Scan for the cell matching the given text and deliver its (X, Y) coordinate at center. 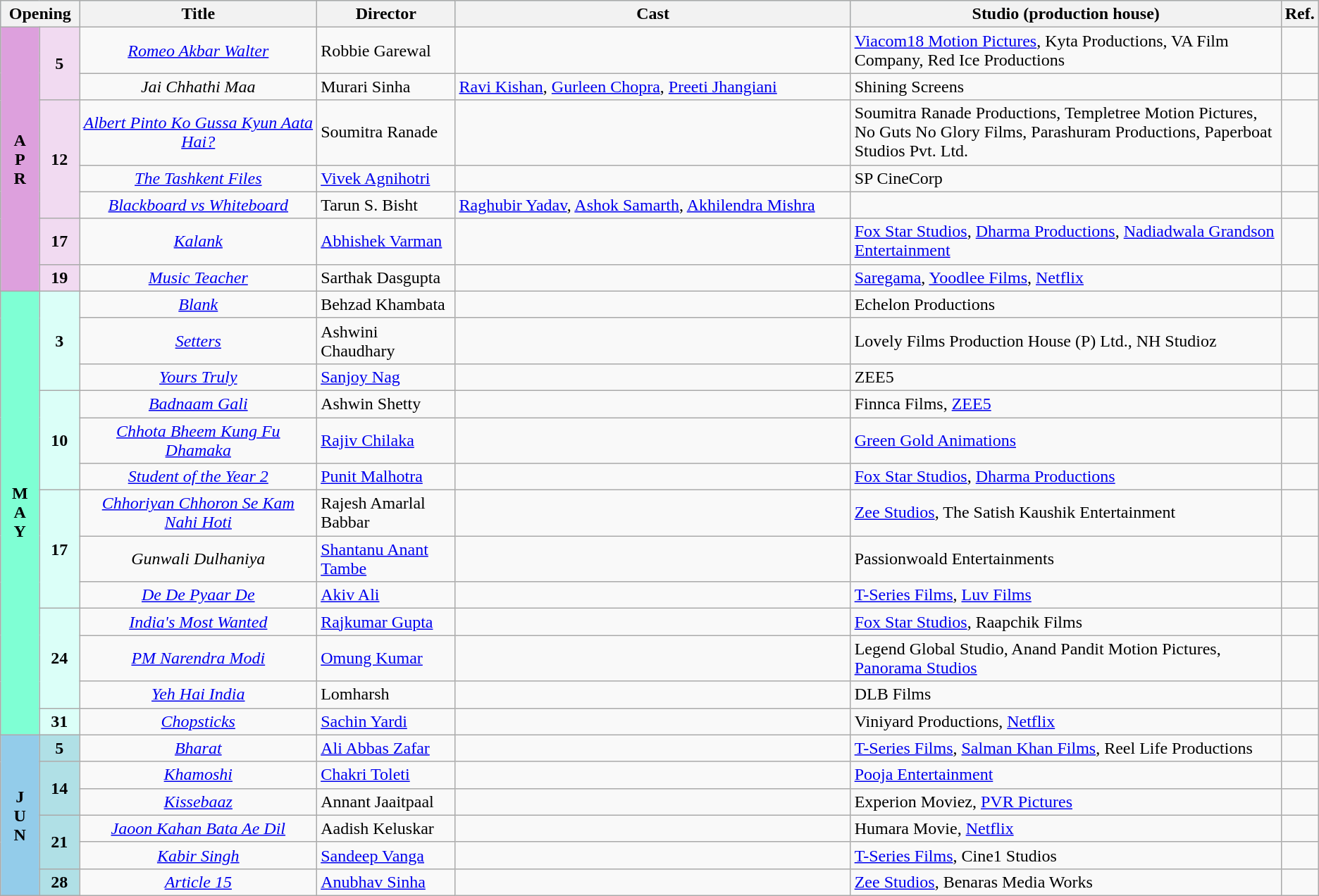
Jai Chhathi Maa (199, 87)
3 (59, 341)
21 (59, 842)
Humara Movie, Netflix (1065, 828)
Student of the Year 2 (199, 477)
Shantanu Anant Tambe (386, 559)
SP CineCorp (1065, 178)
Title (199, 14)
Fox Star Studios, Dharma Productions, Nadiadwala Grandson Entertainment (1065, 241)
Badnaam Gali (199, 404)
Albert Pinto Ko Gussa Kyun Aata Hai? (199, 132)
Passionwoald Entertainments (1065, 559)
Lomharsh (386, 695)
Saregama, Yoodlee Films, Netflix (1065, 278)
Anubhav Sinha (386, 882)
Vivek Agnihotri (386, 178)
Sarthak Dasgupta (386, 278)
Chakri Toleti (386, 775)
Shining Screens (1065, 87)
PM Narendra Modi (199, 658)
Soumitra Ranade Productions, Templetree Motion Pictures, No Guts No Glory Films, Parashuram Productions, Paperboat Studios Pvt. Ltd. (1065, 132)
Legend Global Studio, Anand Pandit Motion Pictures, Panorama Studios (1065, 658)
Director (386, 14)
Echelon Productions (1065, 304)
Yeh Hai India (199, 695)
Abhishek Varman (386, 241)
Music Teacher (199, 278)
Annant Jaaitpaal (386, 802)
31 (59, 721)
Kissebaaz (199, 802)
10 (59, 440)
Fox Star Studios, Raapchik Films (1065, 622)
Robbie Garewal (386, 51)
Sanjoy Nag (386, 377)
Aadish Keluskar (386, 828)
Ali Abbas Zafar (386, 748)
19 (59, 278)
Yours Truly (199, 377)
Green Gold Animations (1065, 440)
Tarun S. Bisht (386, 205)
Bharat (199, 748)
Studio (production house) (1065, 14)
Zee Studios, The Satish Kaushik Entertainment (1065, 513)
Chhoriyan Chhoron Se Kam Nahi Hoti (199, 513)
T-Series Films, Cine1 Studios (1065, 855)
Blackboard vs Whiteboard (199, 205)
Kabir Singh (199, 855)
Opening (40, 14)
T-Series Films, Luv Films (1065, 595)
Setters (199, 341)
APR (20, 159)
14 (59, 788)
Rajesh Amarlal Babbar (386, 513)
Gunwali Dulhaniya (199, 559)
Viniyard Productions, Netflix (1065, 721)
The Tashkent Files (199, 178)
Sachin Yardi (386, 721)
Pooja Entertainment (1065, 775)
India's Most Wanted (199, 622)
Article 15 (199, 882)
Chhota Bheem Kung Fu Dhamaka (199, 440)
Viacom18 Motion Pictures, Kyta Productions, VA Film Company, Red Ice Productions (1065, 51)
Omung Kumar (386, 658)
Experion Moviez, PVR Pictures (1065, 802)
De De Pyaar De (199, 595)
Punit Malhotra (386, 477)
Behzad Khambata (386, 304)
Zee Studios, Benaras Media Works (1065, 882)
Romeo Akbar Walter (199, 51)
Khamoshi (199, 775)
Kalank (199, 241)
Ref. (1299, 14)
Rajiv Chilaka (386, 440)
Blank (199, 304)
24 (59, 658)
Chopsticks (199, 721)
JUN (20, 815)
DLB Films (1065, 695)
Lovely Films Production House (P) Ltd., NH Studioz (1065, 341)
T-Series Films, Salman Khan Films, Reel Life Productions (1065, 748)
28 (59, 882)
Ashwin Shetty (386, 404)
Soumitra Ranade (386, 132)
Finnca Films, ZEE5 (1065, 404)
Sandeep Vanga (386, 855)
Cast (652, 14)
Jaoon Kahan Bata Ae Dil (199, 828)
Murari Sinha (386, 87)
Ashwini Chaudhary (386, 341)
Akiv Ali (386, 595)
Rajkumar Gupta (386, 622)
ZEE5 (1065, 377)
12 (59, 159)
MAY (20, 513)
Fox Star Studios, Dharma Productions (1065, 477)
Ravi Kishan, Gurleen Chopra, Preeti Jhangiani (652, 87)
Raghubir Yadav, Ashok Samarth, Akhilendra Mishra (652, 205)
